Return the [X, Y] coordinate for the center point of the cell that contains the specified text.  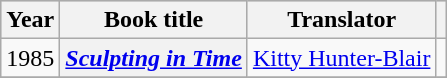
1985 [30, 58]
Year [30, 20]
Sculpting in Time [154, 58]
Kitty Hunter-Blair [342, 58]
Translator [342, 20]
Book title [154, 20]
